Scan for the cell matching the given text and deliver its [x, y] coordinate at center. 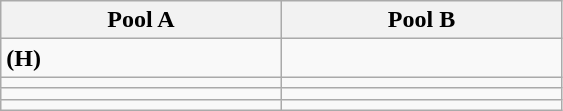
Pool A [141, 20]
(H) [141, 58]
Pool B [421, 20]
